Provide the [X, Y] coordinate of the cell's center where the given text is located.  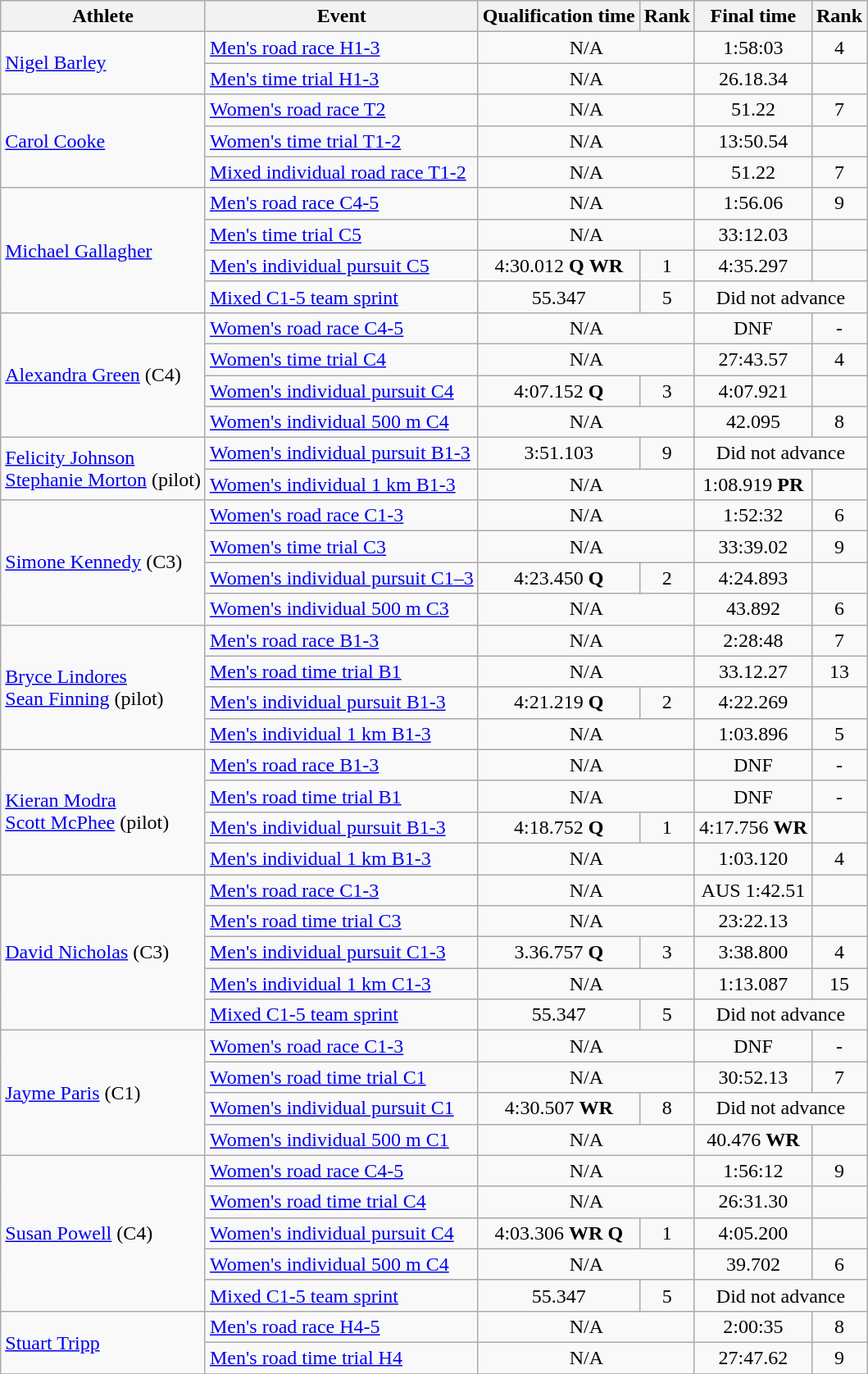
Men's individual pursuit C1-3 [341, 953]
Men's individual 1 km C1-3 [341, 984]
Final time [752, 16]
Simone Kennedy (C3) [103, 562]
4:07.152 Q [559, 391]
3.36.757 Q [559, 953]
Kieran ModraScott McPhee (pilot) [103, 812]
4:03.306 WR Q [559, 1233]
Men's road race H4-5 [341, 1326]
Men's road race C4-5 [341, 203]
Women's individual 500 m C3 [341, 609]
4:35.297 [752, 266]
Women's road time trial C4 [341, 1202]
4:24.893 [752, 578]
Alexandra Green (C4) [103, 375]
33:12.03 [752, 234]
1:03.896 [752, 734]
Women's time trial C4 [341, 359]
4:18.752 Q [559, 827]
27:43.57 [752, 359]
13:50.54 [752, 141]
26:31.30 [752, 1202]
Bryce LindoresSean Finning (pilot) [103, 687]
Women's individual 500 m C1 [341, 1140]
4:21.219 Q [559, 703]
1:56.06 [752, 203]
Athlete [103, 16]
4:07.921 [752, 391]
Women's individual pursuit C1 [341, 1108]
Women's individual pursuit B1-3 [341, 453]
Men's road race C1-3 [341, 889]
2:28:48 [752, 640]
40.476 WR [752, 1140]
1:56:12 [752, 1171]
Men's time trial C5 [341, 234]
Men's individual pursuit C5 [341, 266]
4:05.200 [752, 1233]
Women's time trial C3 [341, 547]
27:47.62 [752, 1358]
13 [839, 671]
3:51.103 [559, 453]
1:03.120 [752, 858]
1:13.087 [752, 984]
Mixed individual road race T1-2 [341, 172]
Stuart Tripp [103, 1342]
2:00:35 [752, 1326]
Women's road race T2 [341, 110]
4:23.450 Q [559, 578]
39.702 [752, 1264]
Nigel Barley [103, 63]
43.892 [752, 609]
Women's road time trial C1 [341, 1077]
1:58:03 [752, 48]
4:22.269 [752, 703]
Men's road time trial H4 [341, 1358]
1:08.919 PR [752, 485]
Qualification time [559, 16]
3:38.800 [752, 953]
AUS 1:42.51 [752, 889]
Susan Powell (C4) [103, 1233]
Michael Gallagher [103, 250]
23:22.13 [752, 921]
Event [341, 16]
15 [839, 984]
1:52:32 [752, 516]
42.095 [752, 422]
Jayme Paris (C1) [103, 1093]
33:39.02 [752, 547]
30:52.13 [752, 1077]
4:30.012 Q WR [559, 266]
33.12.27 [752, 671]
Women's individual pursuit C1–3 [341, 578]
Women's time trial T1-2 [341, 141]
4:17.756 WR [752, 827]
Men's time trial H1-3 [341, 79]
Men's road time trial C3 [341, 921]
David Nicholas (C3) [103, 952]
Carol Cooke [103, 141]
Men's road race H1-3 [341, 48]
Felicity JohnsonStephanie Morton (pilot) [103, 469]
Women's individual 1 km B1-3 [341, 485]
4:30.507 WR [559, 1108]
26.18.34 [752, 79]
